Output the [x, y] coordinate of the center of the cell containing the given text.  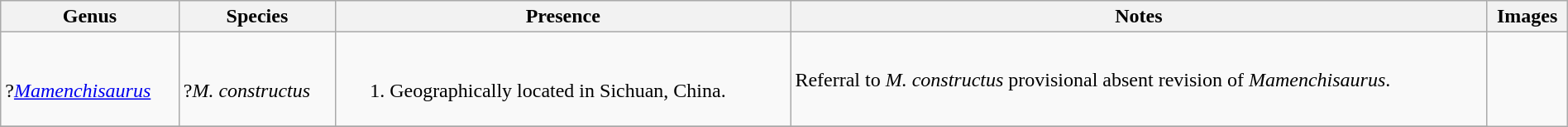
Geographically located in Sichuan, China. [563, 80]
Images [1527, 17]
Genus [89, 17]
Presence [563, 17]
Notes [1139, 17]
Species [256, 17]
?Mamenchisaurus [89, 80]
?M. constructus [256, 80]
Referral to M. constructus provisional absent revision of Mamenchisaurus. [1139, 80]
